Provide the [X, Y] coordinate of the cell's center where the given text is located.  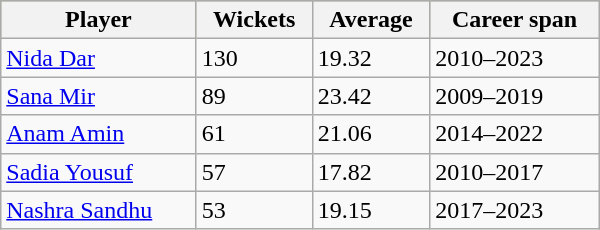
2014–2022 [514, 134]
Nashra Sandhu [98, 210]
Anam Amin [98, 134]
Wickets [254, 20]
17.82 [371, 172]
2010–2017 [514, 172]
21.06 [371, 134]
Player [98, 20]
23.42 [371, 96]
53 [254, 210]
Career span [514, 20]
Sadia Yousuf [98, 172]
2010–2023 [514, 58]
Nida Dar [98, 58]
2017–2023 [514, 210]
19.32 [371, 58]
57 [254, 172]
2009–2019 [514, 96]
130 [254, 58]
Average [371, 20]
61 [254, 134]
89 [254, 96]
19.15 [371, 210]
Sana Mir [98, 96]
